Identify which cell holds the provided text, then report its [x, y] central coordinate. 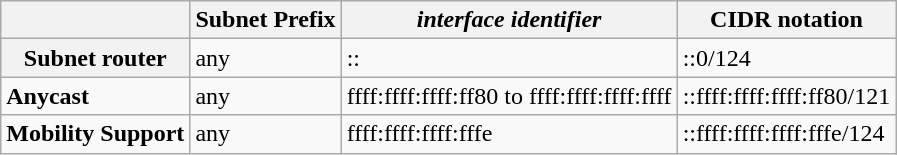
::ffff:ffff:ffff:fffe/124 [786, 134]
Subnet router [96, 58]
Anycast [96, 96]
Subnet Prefix [266, 20]
ffff:ffff:ffff:ff80 to ffff:ffff:ffff:ffff [509, 96]
CIDR notation [786, 20]
Mobility Support [96, 134]
::0/124 [786, 58]
:: [509, 58]
ffff:ffff:ffff:fffe [509, 134]
::ffff:ffff:ffff:ff80/121 [786, 96]
interface identifier [509, 20]
